Return the [X, Y] coordinate for the center point of the cell that contains the specified text.  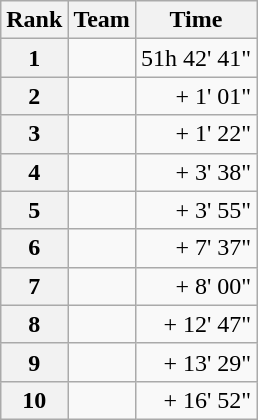
+ 3' 38" [196, 172]
+ 8' 00" [196, 286]
1 [34, 58]
8 [34, 324]
7 [34, 286]
+ 1' 01" [196, 96]
+ 13' 29" [196, 362]
4 [34, 172]
+ 3' 55" [196, 210]
9 [34, 362]
5 [34, 210]
+ 1' 22" [196, 134]
2 [34, 96]
+ 7' 37" [196, 248]
Rank [34, 20]
51h 42' 41" [196, 58]
Team [102, 20]
10 [34, 400]
+ 12' 47" [196, 324]
3 [34, 134]
+ 16' 52" [196, 400]
6 [34, 248]
Time [196, 20]
